Output the (X, Y) coordinate of the center of the cell containing the given text.  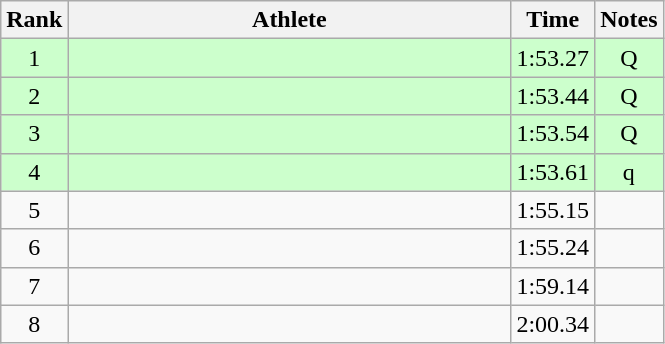
1:59.14 (553, 286)
6 (34, 248)
2 (34, 96)
Time (553, 20)
1:53.27 (553, 58)
3 (34, 134)
1:55.15 (553, 210)
1:53.44 (553, 96)
4 (34, 172)
1:53.61 (553, 172)
1:53.54 (553, 134)
5 (34, 210)
q (629, 172)
2:00.34 (553, 324)
Notes (629, 20)
Rank (34, 20)
Athlete (290, 20)
1:55.24 (553, 248)
8 (34, 324)
1 (34, 58)
7 (34, 286)
